Scan for the cell matching the given text and deliver its (x, y) coordinate at center. 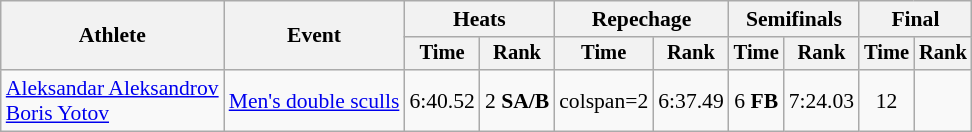
Repechage (642, 19)
6:37.49 (690, 100)
6 FB (756, 100)
Semifinals (794, 19)
6:40.52 (442, 100)
Aleksandar AleksandrovBoris Yotov (112, 100)
12 (886, 100)
Final (915, 19)
Heats (479, 19)
Athlete (112, 36)
2 SA/B (517, 100)
7:24.03 (822, 100)
colspan=2 (604, 100)
Event (314, 36)
Men's double sculls (314, 100)
